Pinpoint the cell where the given text exists, returning its (X, Y) midpoint coordinate. 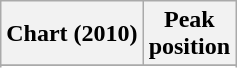
Chart (2010) (72, 34)
Peakposition (189, 34)
